Return (x, y) of the center of cell containing provided text 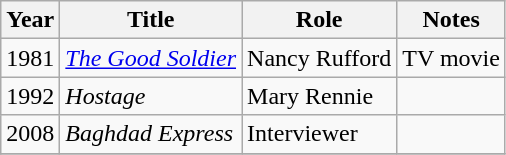
1992 (30, 96)
Title (151, 20)
Year (30, 20)
Baghdad Express (151, 134)
Hostage (151, 96)
Notes (452, 20)
The Good Soldier (151, 58)
Nancy Rufford (320, 58)
Mary Rennie (320, 96)
1981 (30, 58)
Interviewer (320, 134)
Role (320, 20)
TV movie (452, 58)
2008 (30, 134)
